Return the (x, y) coordinate for the center point of the cell that contains the specified text.  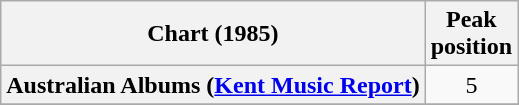
Australian Albums (Kent Music Report) (213, 85)
Chart (1985) (213, 34)
5 (471, 85)
Peakposition (471, 34)
